Provide the (x, y) coordinate of the cell's center where the given text is located.  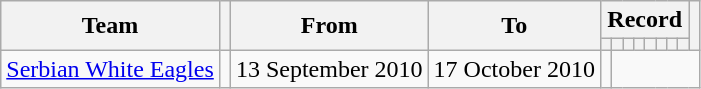
Serbian White Eagles (110, 69)
To (514, 26)
13 September 2010 (329, 69)
17 October 2010 (514, 69)
Record (644, 20)
From (329, 26)
Team (110, 26)
